Search for the cell housing the specified text and yield its [X, Y] center coordinate. 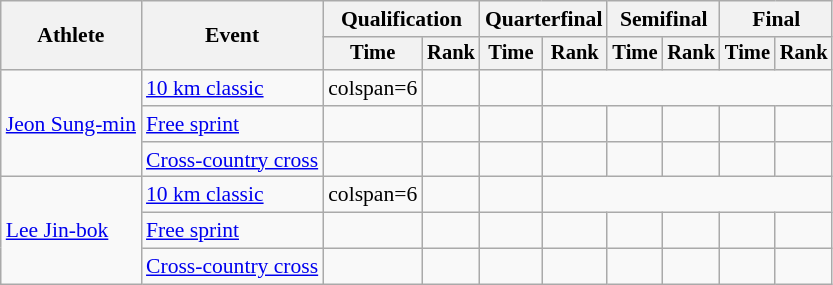
Event [232, 36]
Athlete [71, 36]
Quarterfinal [544, 19]
Lee Jin-bok [71, 230]
Final [776, 19]
Semifinal [663, 19]
Jeon Sung-min [71, 124]
Qualification [402, 19]
